Return the (X, Y) coordinate for the center point of the cell that contains the specified text.  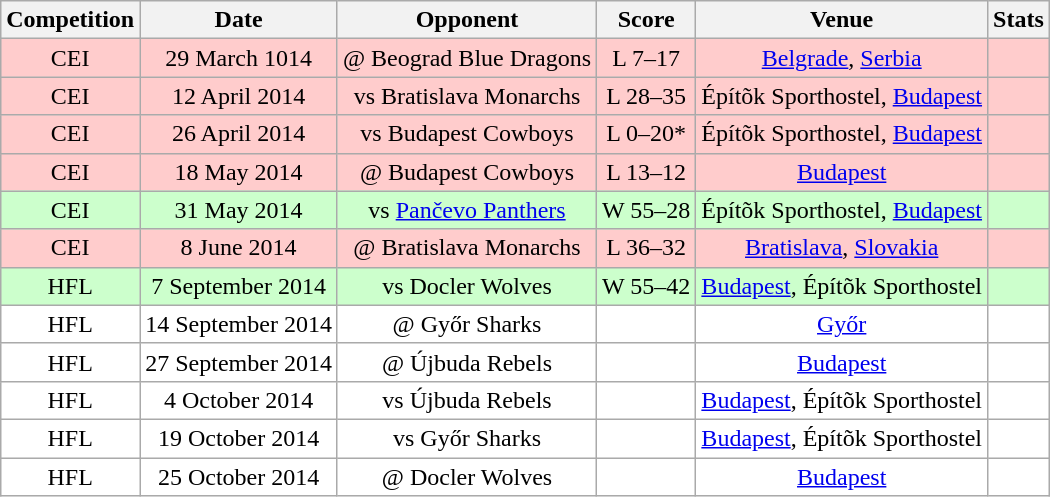
@ Budapest Cowboys (466, 172)
31 May 2014 (239, 210)
L 36–32 (646, 248)
@ Bratislava Monarchs (466, 248)
L 28–35 (646, 96)
@ Újbuda Rebels (466, 362)
Belgrade, Serbia (842, 58)
vs Győr Sharks (466, 438)
vs Docler Wolves (466, 286)
L 13–12 (646, 172)
27 September 2014 (239, 362)
8 June 2014 (239, 248)
@ Győr Sharks (466, 324)
L 7–17 (646, 58)
Date (239, 20)
Győr (842, 324)
W 55–28 (646, 210)
7 September 2014 (239, 286)
L 0–20* (646, 134)
vs Bratislava Monarchs (466, 96)
vs Pančevo Panthers (466, 210)
Score (646, 20)
26 April 2014 (239, 134)
29 March 1014 (239, 58)
Bratislava, Slovakia (842, 248)
19 October 2014 (239, 438)
@ Beograd Blue Dragons (466, 58)
18 May 2014 (239, 172)
vs Újbuda Rebels (466, 400)
Venue (842, 20)
12 April 2014 (239, 96)
Stats (1019, 20)
W 55–42 (646, 286)
4 October 2014 (239, 400)
@ Docler Wolves (466, 477)
vs Budapest Cowboys (466, 134)
Competition (70, 20)
14 September 2014 (239, 324)
Opponent (466, 20)
25 October 2014 (239, 477)
